Return (x, y) of the center of cell containing provided text 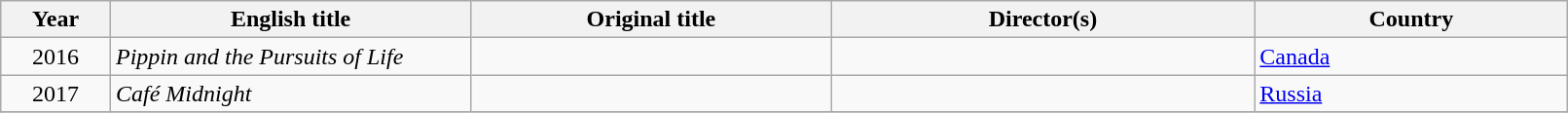
2016 (56, 56)
Pippin and the Pursuits of Life (290, 56)
Original title (651, 19)
2017 (56, 94)
Year (56, 19)
Director(s) (1043, 19)
Canada (1411, 56)
English title (290, 19)
Café Midnight (290, 94)
Russia (1411, 94)
Country (1411, 19)
